Locate the cell with the specified text and output its [x, y] center coordinate. 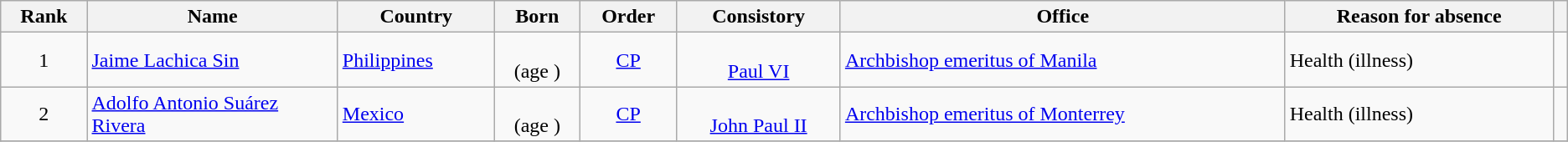
Born [537, 17]
Adolfo Antonio Suárez Rivera [213, 114]
Reason for absence [1419, 17]
Archbishop emeritus of Manila [1062, 60]
Paul VI [759, 60]
Philippines [415, 60]
Consistory [759, 17]
Name [213, 17]
Country [415, 17]
Order [628, 17]
Jaime Lachica Sin [213, 60]
2 [44, 114]
John Paul II [759, 114]
1 [44, 60]
Mexico [415, 114]
Office [1062, 17]
Rank [44, 17]
Archbishop emeritus of Monterrey [1062, 114]
